Output the (X, Y) coordinate of the center of the cell containing the given text.  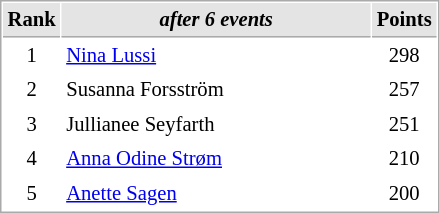
5 (32, 194)
Jullianee Seyfarth (216, 124)
1 (32, 56)
4 (32, 158)
200 (404, 194)
2 (32, 90)
Susanna Forsström (216, 90)
257 (404, 90)
Points (404, 20)
Rank (32, 20)
after 6 events (216, 20)
Nina Lussi (216, 56)
Anna Odine Strøm (216, 158)
Anette Sagen (216, 194)
251 (404, 124)
298 (404, 56)
210 (404, 158)
3 (32, 124)
